From the cell containing the given text, extract its center point as [X, Y] coordinate. 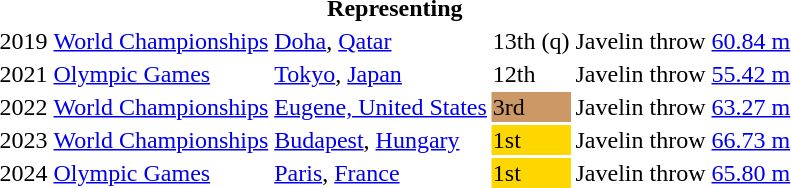
3rd [531, 107]
Doha, Qatar [381, 41]
13th (q) [531, 41]
Tokyo, Japan [381, 74]
Budapest, Hungary [381, 140]
12th [531, 74]
Paris, France [381, 173]
Eugene, United States [381, 107]
